Detect which cell encompasses the target text, then output its [X, Y] center coordinate. 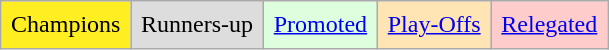
Relegated [550, 25]
Champions [66, 25]
Runners-up [198, 25]
Play-Offs [434, 25]
Promoted [320, 25]
